Locate the cell with the specified text and output its [x, y] center coordinate. 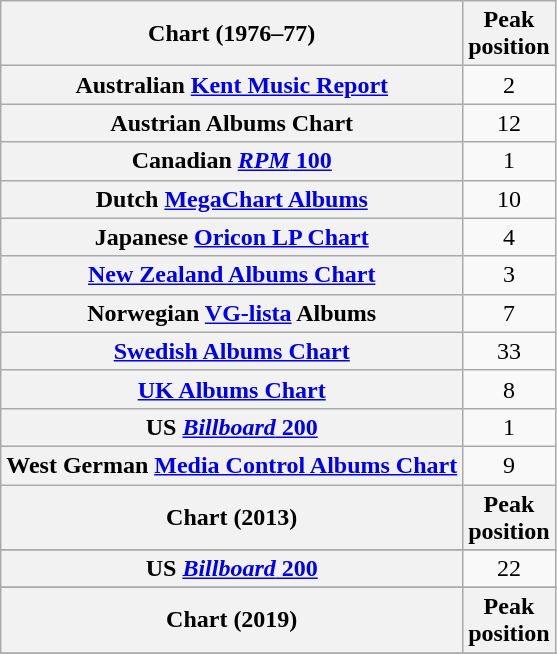
New Zealand Albums Chart [232, 275]
Swedish Albums Chart [232, 351]
Japanese Oricon LP Chart [232, 237]
Canadian RPM 100 [232, 161]
7 [509, 313]
Norwegian VG-lista Albums [232, 313]
West German Media Control Albums Chart [232, 465]
Dutch MegaChart Albums [232, 199]
UK Albums Chart [232, 389]
8 [509, 389]
Chart (2019) [232, 620]
9 [509, 465]
4 [509, 237]
Austrian Albums Chart [232, 123]
33 [509, 351]
22 [509, 569]
Australian Kent Music Report [232, 85]
10 [509, 199]
Chart (1976–77) [232, 34]
Chart (2013) [232, 516]
3 [509, 275]
2 [509, 85]
12 [509, 123]
